Determine the [x, y] coordinate at the center of the cell enclosing the given text.  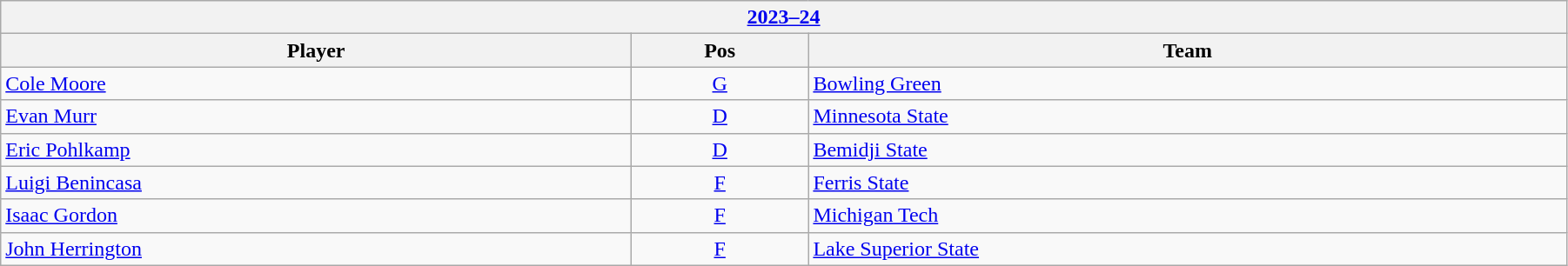
Michigan Tech [1188, 216]
John Herrington [317, 249]
Pos [720, 50]
Eric Pohlkamp [317, 150]
Evan Murr [317, 116]
Player [317, 50]
Lake Superior State [1188, 249]
Minnesota State [1188, 116]
Cole Moore [317, 83]
Bowling Green [1188, 83]
Team [1188, 50]
G [720, 83]
Isaac Gordon [317, 216]
Bemidji State [1188, 150]
2023–24 [784, 17]
Ferris State [1188, 183]
Luigi Benincasa [317, 183]
